Determine the (x, y) coordinate at the center of the cell enclosing the given text.  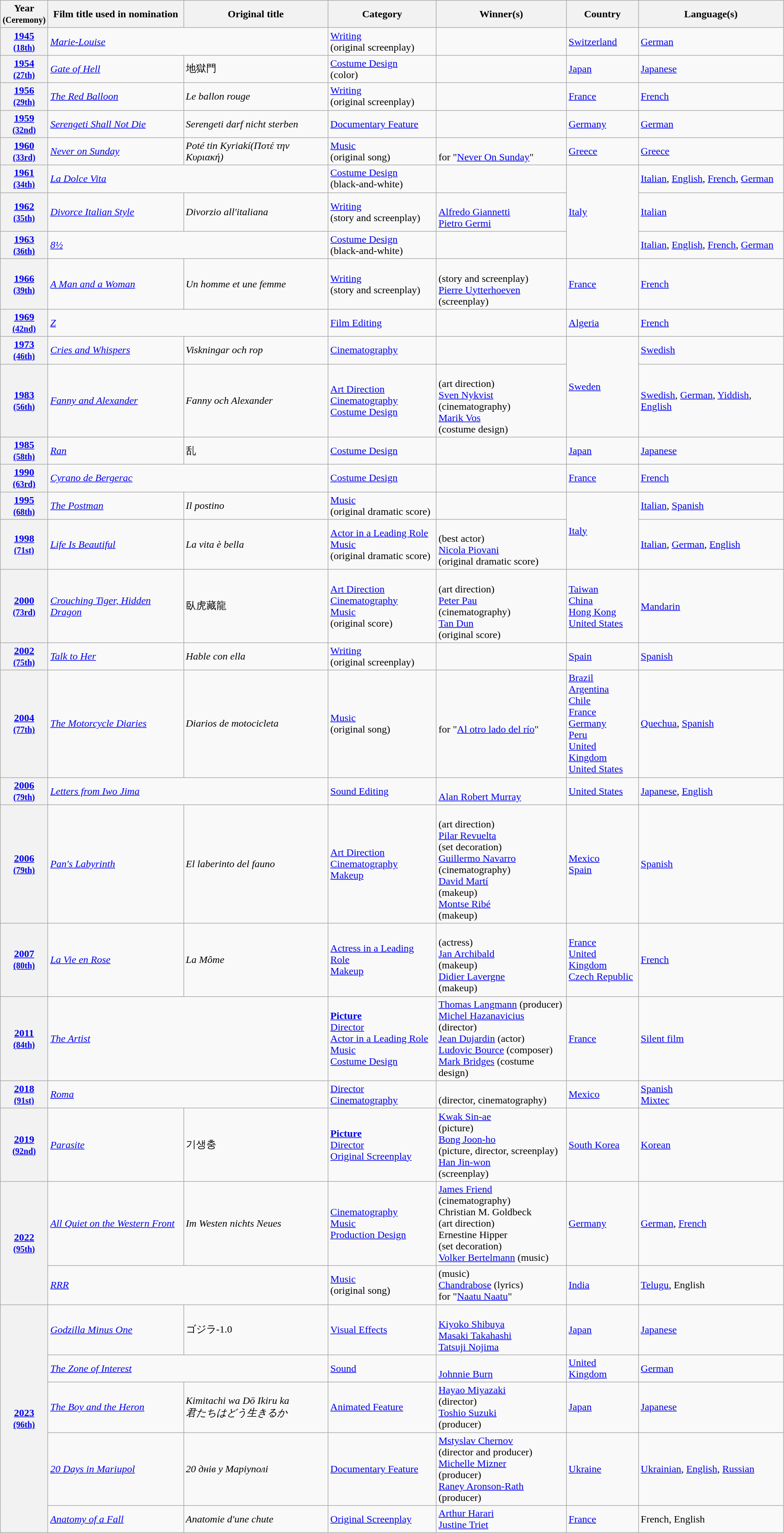
Kimitachi wa Dō Ikiru ka君たちはどう生きるか (256, 1408)
1983(56th) (24, 400)
Quechua, Spanish (711, 724)
(story and screenplay)Pierre Uytterhoeven(screenplay) (501, 284)
(best actor)Nicola Piovani(original dramatic score) (501, 544)
1959(32nd) (24, 124)
Actor in a Leading RoleMusic(original dramatic score) (382, 544)
DirectorCinematography (382, 1095)
La Môme (256, 960)
(director, cinematography) (501, 1095)
Swedish (711, 350)
The Zone of Interest (188, 1369)
ゴジラ-1.0 (256, 1330)
Mexico (602, 1095)
Original title (256, 14)
Hable con ella (256, 657)
Brazil Argentina Chile France Germany Peru United Kingdom United States (602, 724)
1961(34th) (24, 179)
A Man and a Woman (116, 284)
Il postino (256, 506)
Cries and Whispers (116, 350)
(actress)Jan Archibald(makeup)Didier Lavergne(makeup) (501, 960)
The Motorcycle Diaries (116, 724)
(art direction)Sven Nykvist(cinematography)Marik Vos(costume design) (501, 400)
South Korea (602, 1144)
1998(71st) (24, 544)
(music)Chandrabose (lyrics)for "Naatu Naatu" (501, 1285)
SpanishMixtec (711, 1095)
Hayao Miyazaki(director)Toshio Suzuki(producer) (501, 1408)
All Quiet on the Western Front (116, 1223)
Animated Feature (382, 1408)
James Friend(cinematography)Christian M. Goldbeck(art direction)Ernestine Hipper(set decoration)Volker Bertelmann (music) (501, 1223)
Thomas Langmann (producer)Michel Hazanavicius (director)Jean Dujardin (actor)Ludovic Bource (composer)Mark Bridges (costume design) (501, 1038)
Mstyslav Chernov(director and producer)Michelle Mizner(producer)Raney Aronson-Rath(producer) (501, 1469)
Cinematography (382, 350)
Film Editing (382, 322)
Art DirectionCinematographyCostume Design (382, 400)
Swedish, German, Yiddish, English (711, 400)
Taiwan China Hong Kong United States (602, 606)
Mexico Spain (602, 864)
Italian (711, 212)
Roma (188, 1095)
Un homme et une femme (256, 284)
Godzilla Minus One (116, 1330)
PictureDirectorActor in a Leading RoleMusicCostume Design (382, 1038)
Spain (602, 657)
Divorce Italian Style (116, 212)
Fanny och Alexander (256, 400)
8½ (188, 245)
Divorzio all'italiana (256, 212)
1969(42nd) (24, 322)
臥虎藏龍 (256, 606)
United States (602, 791)
Korean (711, 1144)
1956(29th) (24, 96)
Ukraine (602, 1469)
Telugu, English (711, 1285)
地獄門 (256, 69)
Serengeti darf nicht sterben (256, 124)
Pan's Labyrinth (116, 864)
2002(75th) (24, 657)
India (602, 1285)
1995(68th) (24, 506)
Visual Effects (382, 1330)
Algeria (602, 322)
Cyrano de Bergerac (188, 479)
Category (382, 14)
Sound Editing (382, 791)
Original Screenplay (382, 1519)
1973(46th) (24, 350)
20 днів у Маріуполі (256, 1469)
Sweden (602, 387)
Costume Design(color) (382, 69)
Alan Robert Murray (501, 791)
PictureDirectorOriginal Screenplay (382, 1144)
German, French (711, 1223)
Poté tin Kyriakí(Ποτέ την Κυριακή) (256, 151)
Italian, German, English (711, 544)
Year(Ceremony) (24, 14)
1990(63rd) (24, 479)
Life Is Beautiful (116, 544)
Ran (116, 451)
Crouching Tiger, Hidden Dragon (116, 606)
RRR (188, 1285)
Language(s) (711, 14)
Film title used in nomination (116, 14)
Kwak Sin-ae(picture)Bong Joon-ho(picture, director, screenplay)Han Jin-won(screenplay) (501, 1144)
2007(80th) (24, 960)
El laberinto del fauno (256, 864)
The Boy and the Heron (116, 1408)
Viskningar och rop (256, 350)
1945(18th) (24, 41)
Winner(s) (501, 14)
기생충 (256, 1144)
La Dolce Vita (188, 179)
2000(73rd) (24, 606)
1985(58th) (24, 451)
Music(original dramatic score) (382, 506)
乱 (256, 451)
Italian, Spanish (711, 506)
Kiyoko ShibuyaMasaki TakahashiTatsuji Nojima (501, 1330)
Z (188, 322)
for "Never On Sunday" (501, 151)
Anatomie d'une chute (256, 1519)
Marie-Louise (188, 41)
Diarios de motocicleta (256, 724)
(art direction)Peter Pau(cinematography)Tan Dun(original score) (501, 606)
Ukrainian, English, Russian (711, 1469)
Japanese, English (711, 791)
1962(35th) (24, 212)
Gate of Hell (116, 69)
1966(39th) (24, 284)
Art DirectionCinematographyMusic(original score) (382, 606)
2018(91st) (24, 1095)
1960(33rd) (24, 151)
Silent film (711, 1038)
Parasite (116, 1144)
Mandarin (711, 606)
1963(36th) (24, 245)
Never on Sunday (116, 151)
Im Westen nichts Neues (256, 1223)
The Postman (116, 506)
Actress in a Leading RoleMakeup (382, 960)
Fanny and Alexander (116, 400)
(art direction)Pilar Revuelta(set decoration)Guillermo Navarro(cinematography)David Martí(makeup)Montse Ribé(makeup) (501, 864)
Letters from Iwo Jima (188, 791)
La Vie en Rose (116, 960)
Switzerland (602, 41)
The Artist (188, 1038)
Alfredo GiannettiPietro Germi (501, 212)
France United Kingdom Czech Republic (602, 960)
CinematographyMusicProduction Design (382, 1223)
French, English (711, 1519)
1954(27th) (24, 69)
20 Days in Mariupol (116, 1469)
Le ballon rouge (256, 96)
2022(95th) (24, 1243)
Talk to Her (116, 657)
Arthur HarariJustine Triet (501, 1519)
Anatomy of a Fall (116, 1519)
2019(92nd) (24, 1144)
2004(77th) (24, 724)
United Kingdom (602, 1369)
The Red Balloon (116, 96)
Serengeti Shall Not Die (116, 124)
Johnnie Burn (501, 1369)
Art DirectionCinematographyMakeup (382, 864)
La vita è bella (256, 544)
Country (602, 14)
Sound (382, 1369)
for "Al otro lado del río" (501, 724)
2011(84th) (24, 1038)
2023(96th) (24, 1419)
